Determine the [x, y] coordinate at the center of the cell enclosing the given text.  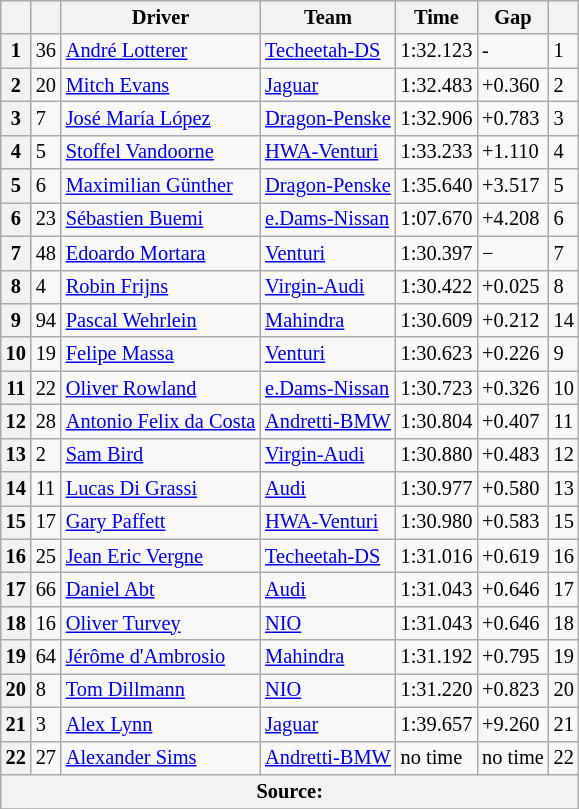
Team [328, 17]
28 [46, 421]
1:30.804 [437, 421]
1:39.657 [437, 724]
1:30.880 [437, 455]
1:31.016 [437, 556]
+0.795 [512, 657]
64 [46, 657]
1:30.397 [437, 253]
1:30.980 [437, 522]
1:30.977 [437, 489]
Oliver Turvey [160, 623]
Felipe Massa [160, 354]
23 [46, 219]
Jean Eric Vergne [160, 556]
Alex Lynn [160, 724]
1:30.723 [437, 388]
Oliver Rowland [160, 388]
Stoffel Vandoorne [160, 152]
Gap [512, 17]
1:30.623 [437, 354]
Antonio Felix da Costa [160, 421]
José María López [160, 118]
- [512, 51]
Jérôme d'Ambrosio [160, 657]
Pascal Wehrlein [160, 320]
+3.517 [512, 186]
+0.483 [512, 455]
+0.619 [512, 556]
Maximilian Günther [160, 186]
+0.823 [512, 690]
+0.212 [512, 320]
1:35.640 [437, 186]
66 [46, 589]
Lucas Di Grassi [160, 489]
Edoardo Mortara [160, 253]
André Lotterer [160, 51]
1:32.123 [437, 51]
Robin Frijns [160, 287]
Alexander Sims [160, 758]
Sam Bird [160, 455]
+0.025 [512, 287]
1:32.906 [437, 118]
1:33.233 [437, 152]
1:31.192 [437, 657]
+0.360 [512, 85]
48 [46, 253]
Gary Paffett [160, 522]
+4.208 [512, 219]
+9.260 [512, 724]
Time [437, 17]
Mitch Evans [160, 85]
1:32.483 [437, 85]
27 [46, 758]
Driver [160, 17]
1:30.422 [437, 287]
+0.580 [512, 489]
Source: [290, 791]
+0.407 [512, 421]
94 [46, 320]
+0.583 [512, 522]
1:31.220 [437, 690]
Tom Dillmann [160, 690]
36 [46, 51]
+0.783 [512, 118]
1:30.609 [437, 320]
Sébastien Buemi [160, 219]
Daniel Abt [160, 589]
25 [46, 556]
+0.326 [512, 388]
+0.226 [512, 354]
− [512, 253]
1:07.670 [437, 219]
+1.110 [512, 152]
